For the text-containing cell, return its midpoint in [X, Y] coordinate format. 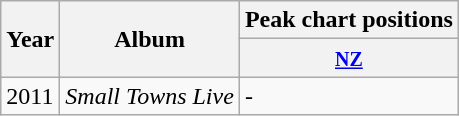
Album [150, 39]
Peak chart positions [348, 20]
Year [30, 39]
Small Towns Live [150, 96]
- [348, 96]
2011 [30, 96]
NZ [348, 58]
